Detect which cell encompasses the target text, then output its [x, y] center coordinate. 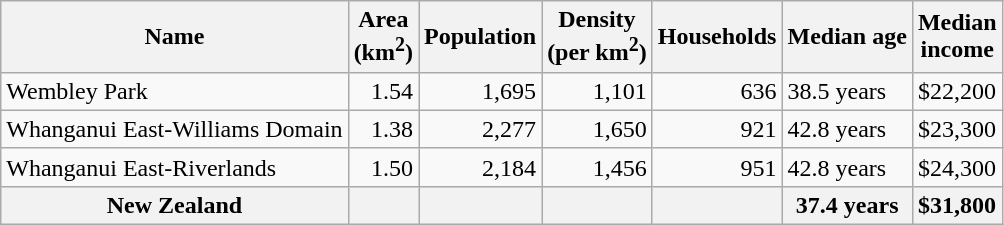
1,695 [480, 91]
New Zealand [174, 205]
Medianincome [957, 37]
$22,200 [957, 91]
921 [717, 129]
38.5 years [847, 91]
1,456 [598, 167]
1.54 [383, 91]
Households [717, 37]
1,101 [598, 91]
Population [480, 37]
636 [717, 91]
Name [174, 37]
1.50 [383, 167]
Median age [847, 37]
Density(per km2) [598, 37]
37.4 years [847, 205]
Whanganui East-Williams Domain [174, 129]
$23,300 [957, 129]
Area(km2) [383, 37]
$24,300 [957, 167]
2,277 [480, 129]
1.38 [383, 129]
2,184 [480, 167]
951 [717, 167]
1,650 [598, 129]
Whanganui East-Riverlands [174, 167]
Wembley Park [174, 91]
$31,800 [957, 205]
